Output the [X, Y] coordinate of the center of the cell containing the given text.  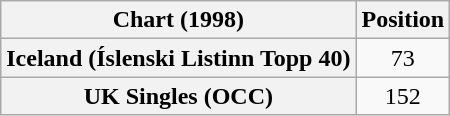
152 [403, 96]
Chart (1998) [178, 20]
73 [403, 58]
UK Singles (OCC) [178, 96]
Position [403, 20]
Iceland (Íslenski Listinn Topp 40) [178, 58]
